Provide the [X, Y] coordinate of the cell's center where the given text is located.  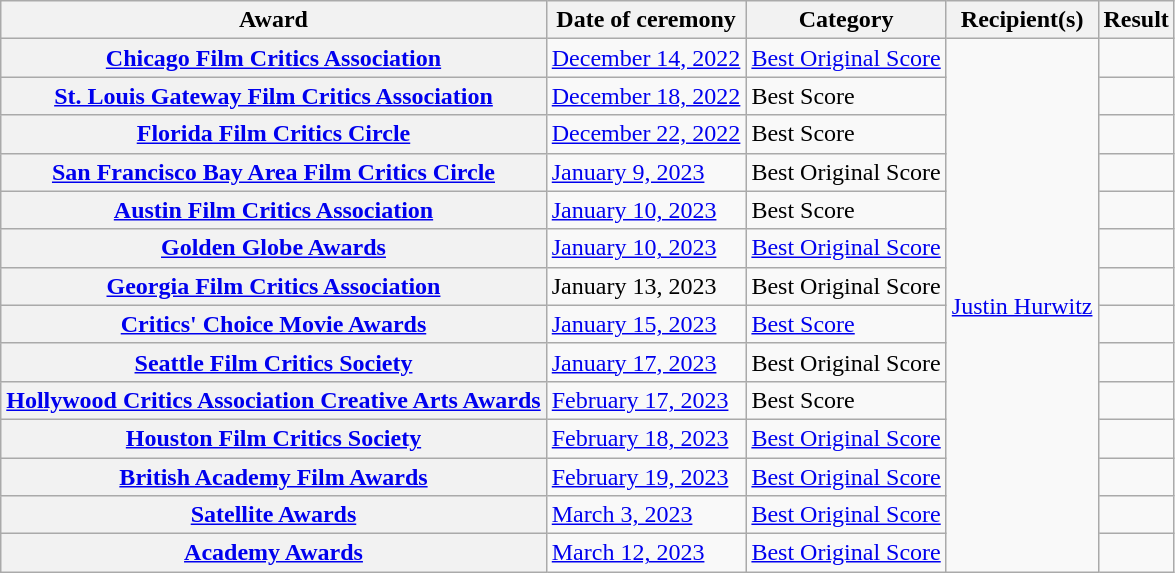
January 17, 2023 [646, 362]
Date of ceremony [646, 20]
March 3, 2023 [646, 515]
January 9, 2023 [646, 172]
Hollywood Critics Association Creative Arts Awards [274, 400]
Category [846, 20]
Recipient(s) [1022, 20]
Critics' Choice Movie Awards [274, 324]
Justin Hurwitz [1022, 306]
Austin Film Critics Association [274, 210]
British Academy Film Awards [274, 477]
February 18, 2023 [646, 438]
Chicago Film Critics Association [274, 58]
Award [274, 20]
St. Louis Gateway Film Critics Association [274, 96]
March 12, 2023 [646, 553]
Result [1136, 20]
Houston Film Critics Society [274, 438]
January 15, 2023 [646, 324]
December 18, 2022 [646, 96]
Golden Globe Awards [274, 248]
January 13, 2023 [646, 286]
December 14, 2022 [646, 58]
December 22, 2022 [646, 134]
February 19, 2023 [646, 477]
Academy Awards [274, 553]
Georgia Film Critics Association [274, 286]
Satellite Awards [274, 515]
Seattle Film Critics Society [274, 362]
Florida Film Critics Circle [274, 134]
February 17, 2023 [646, 400]
San Francisco Bay Area Film Critics Circle [274, 172]
